Find where the given text appears and provide that cell's center as [x, y] coordinate. 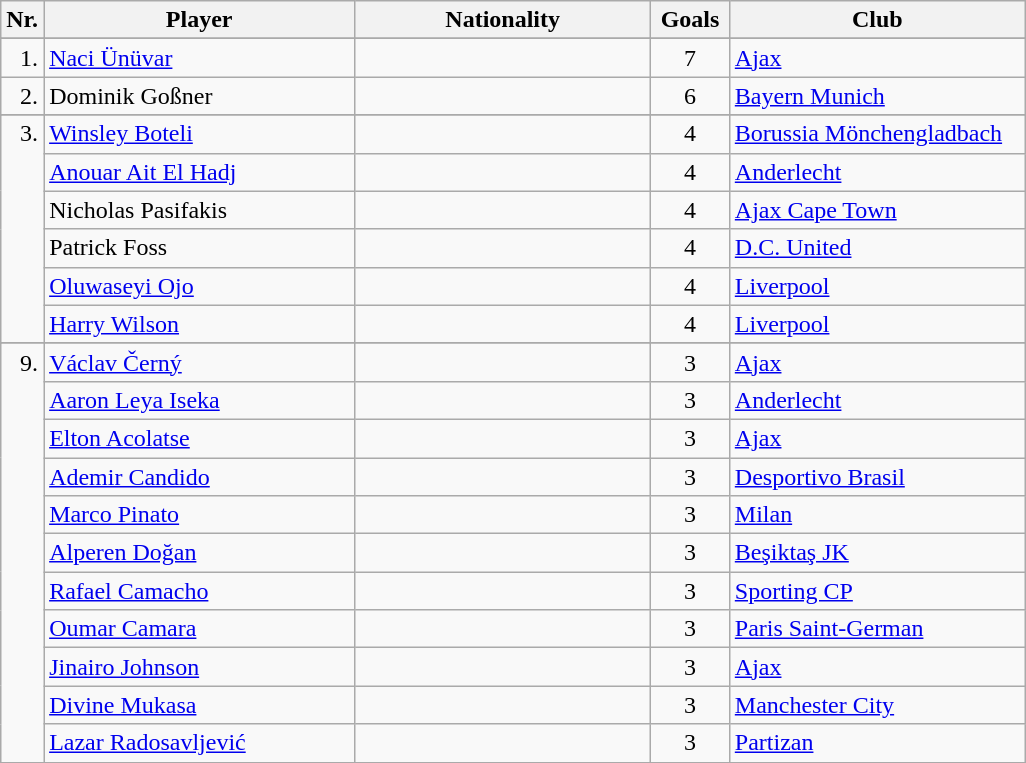
Alperen Doğan [200, 553]
Nicholas Pasifakis [200, 210]
Elton Acolatse [200, 438]
Winsley Boteli [200, 134]
Oumar Camara [200, 629]
Club [877, 20]
Paris Saint-German [877, 629]
2. [22, 96]
Beşiktaş JK [877, 553]
Václav Černý [200, 362]
Ademir Candido [200, 477]
Jinairo Johnson [200, 667]
Aaron Leya Iseka [200, 400]
Lazar Radosavljević [200, 743]
Rafael Camacho [200, 591]
Patrick Foss [200, 248]
Naci Ünüvar [200, 58]
Borussia Mönchengladbach [877, 134]
1. [22, 58]
Nr. [22, 20]
Ajax Cape Town [877, 210]
Sporting CP [877, 591]
Harry Wilson [200, 324]
Desportivo Brasil [877, 477]
Marco Pinato [200, 515]
Anouar Ait El Hadj [200, 172]
Nationality [503, 20]
Manchester City [877, 705]
Oluwaseyi Ojo [200, 286]
Milan [877, 515]
Dominik Goßner [200, 96]
3. [22, 229]
D.C. United [877, 248]
7 [690, 58]
6 [690, 96]
Player [200, 20]
9. [22, 552]
Bayern Munich [877, 96]
Partizan [877, 743]
Divine Mukasa [200, 705]
Goals [690, 20]
